Pinpoint the cell where the given text exists, returning its [X, Y] midpoint coordinate. 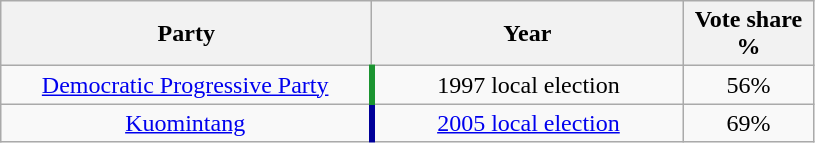
Party [186, 34]
Kuomintang [186, 123]
Democratic Progressive Party [186, 85]
56% [748, 85]
Vote share % [748, 34]
Year [528, 34]
1997 local election [528, 85]
69% [748, 123]
2005 local election [528, 123]
